Return the (X, Y) coordinate for the center point of the cell that contains the specified text.  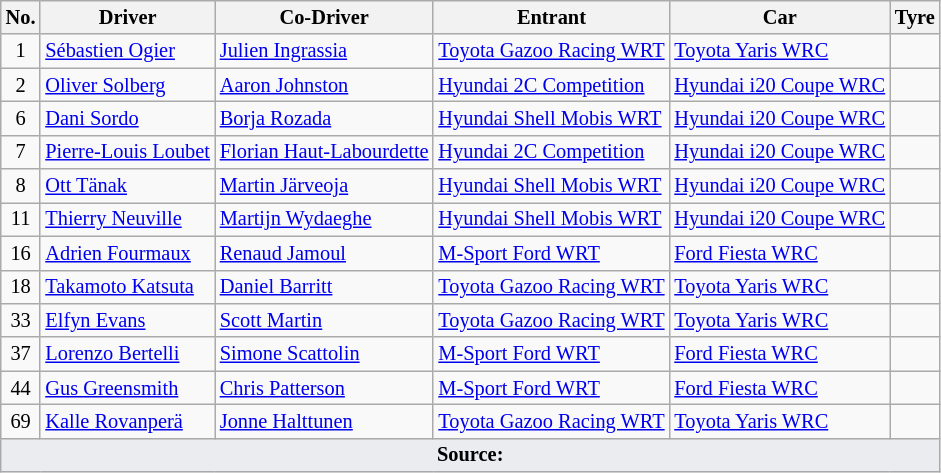
2 (21, 85)
69 (21, 421)
Elfyn Evans (127, 320)
Chris Patterson (324, 388)
Julien Ingrassia (324, 51)
Daniel Barritt (324, 287)
18 (21, 287)
Adrien Fourmaux (127, 253)
Jonne Halttunen (324, 421)
37 (21, 354)
Aaron Johnston (324, 85)
Takamoto Katsuta (127, 287)
Entrant (551, 17)
Driver (127, 17)
Sébastien Ogier (127, 51)
Scott Martin (324, 320)
Martin Järveoja (324, 186)
Martijn Wydaeghe (324, 219)
Source: (470, 455)
Simone Scattolin (324, 354)
1 (21, 51)
Co-Driver (324, 17)
Renaud Jamoul (324, 253)
7 (21, 152)
Dani Sordo (127, 118)
Gus Greensmith (127, 388)
6 (21, 118)
Oliver Solberg (127, 85)
11 (21, 219)
Borja Rozada (324, 118)
Tyre (915, 17)
Ott Tänak (127, 186)
Pierre-Louis Loubet (127, 152)
Thierry Neuville (127, 219)
Car (780, 17)
44 (21, 388)
Lorenzo Bertelli (127, 354)
33 (21, 320)
16 (21, 253)
No. (21, 17)
Kalle Rovanperä (127, 421)
8 (21, 186)
Florian Haut-Labourdette (324, 152)
